Determine the [x, y] coordinate at the center of the cell enclosing the given text.  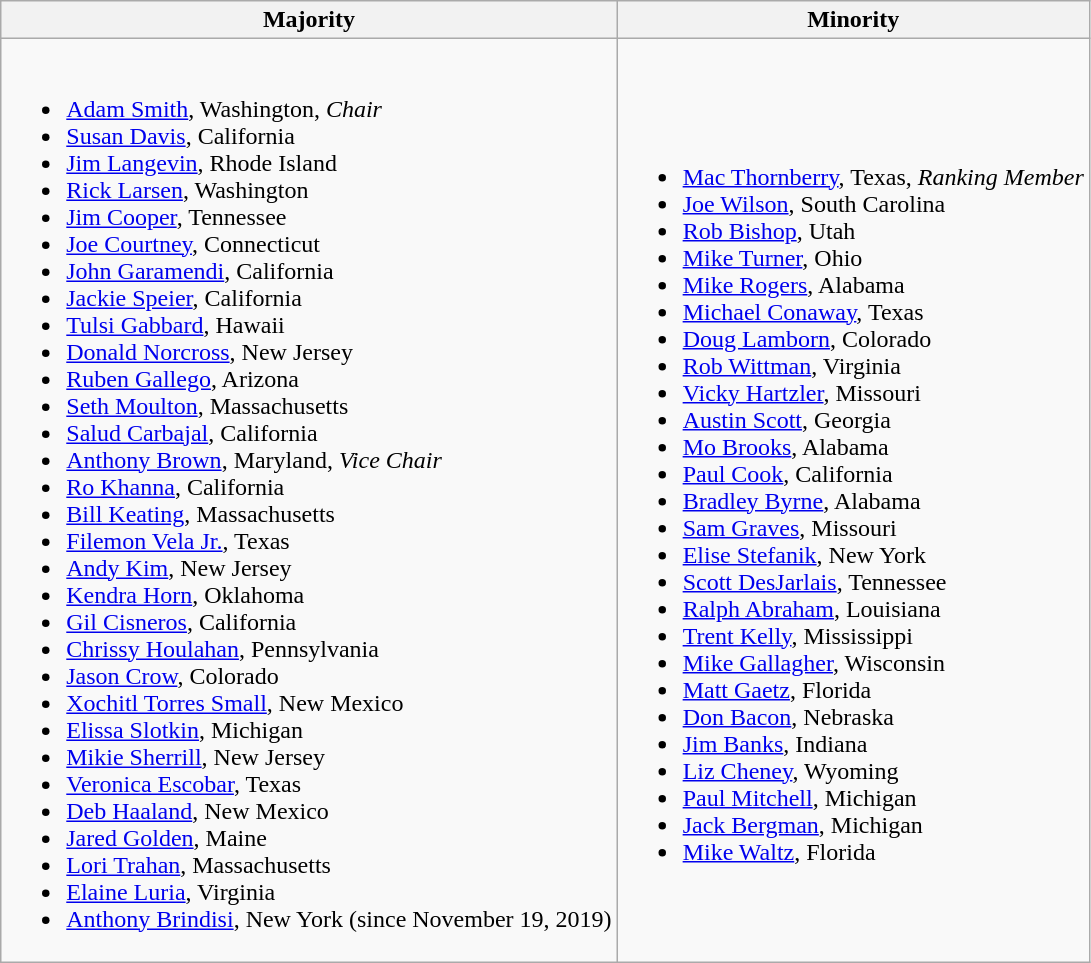
Minority [853, 20]
Majority [309, 20]
